Provide the [x, y] coordinate of the cell's center where the given text is located.  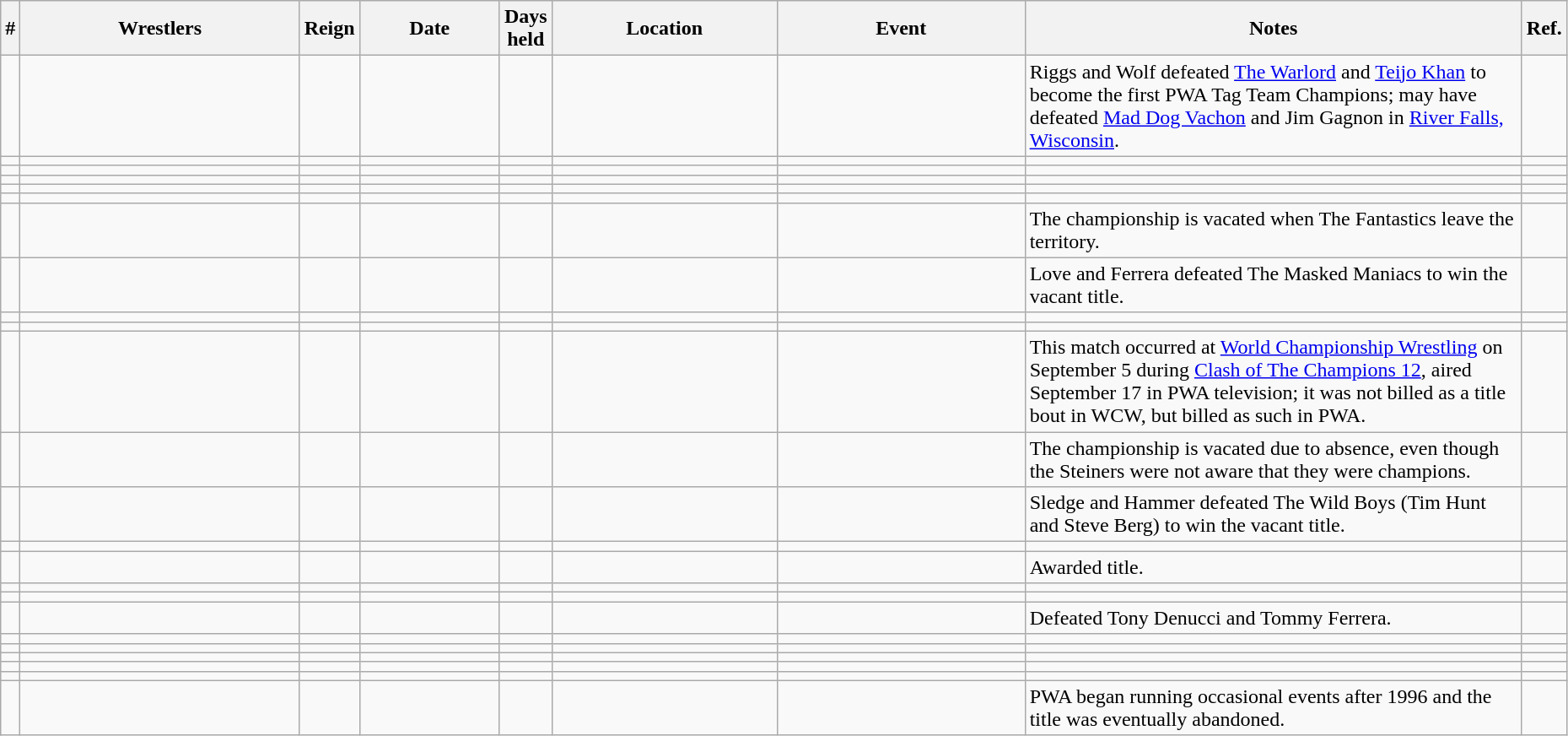
PWA began running occasional events after 1996 and the title was eventually abandoned. [1274, 707]
Date [429, 29]
Event [901, 29]
Awarded title. [1274, 567]
Sledge and Hammer defeated The Wild Boys (Tim Hunt and Steve Berg) to win the vacant title. [1274, 515]
Daysheld [525, 29]
# [10, 29]
Ref. [1544, 29]
The championship is vacated when The Fantastics leave the territory. [1274, 230]
Love and Ferrera defeated The Masked Maniacs to win the vacant title. [1274, 285]
Reign [329, 29]
Wrestlers [160, 29]
Location [665, 29]
Defeated Tony Denucci and Tommy Ferrera. [1274, 618]
The championship is vacated due to absence, even though the Steiners were not aware that they were champions. [1274, 459]
Notes [1274, 29]
